Identify which cell holds the provided text, then report its [X, Y] central coordinate. 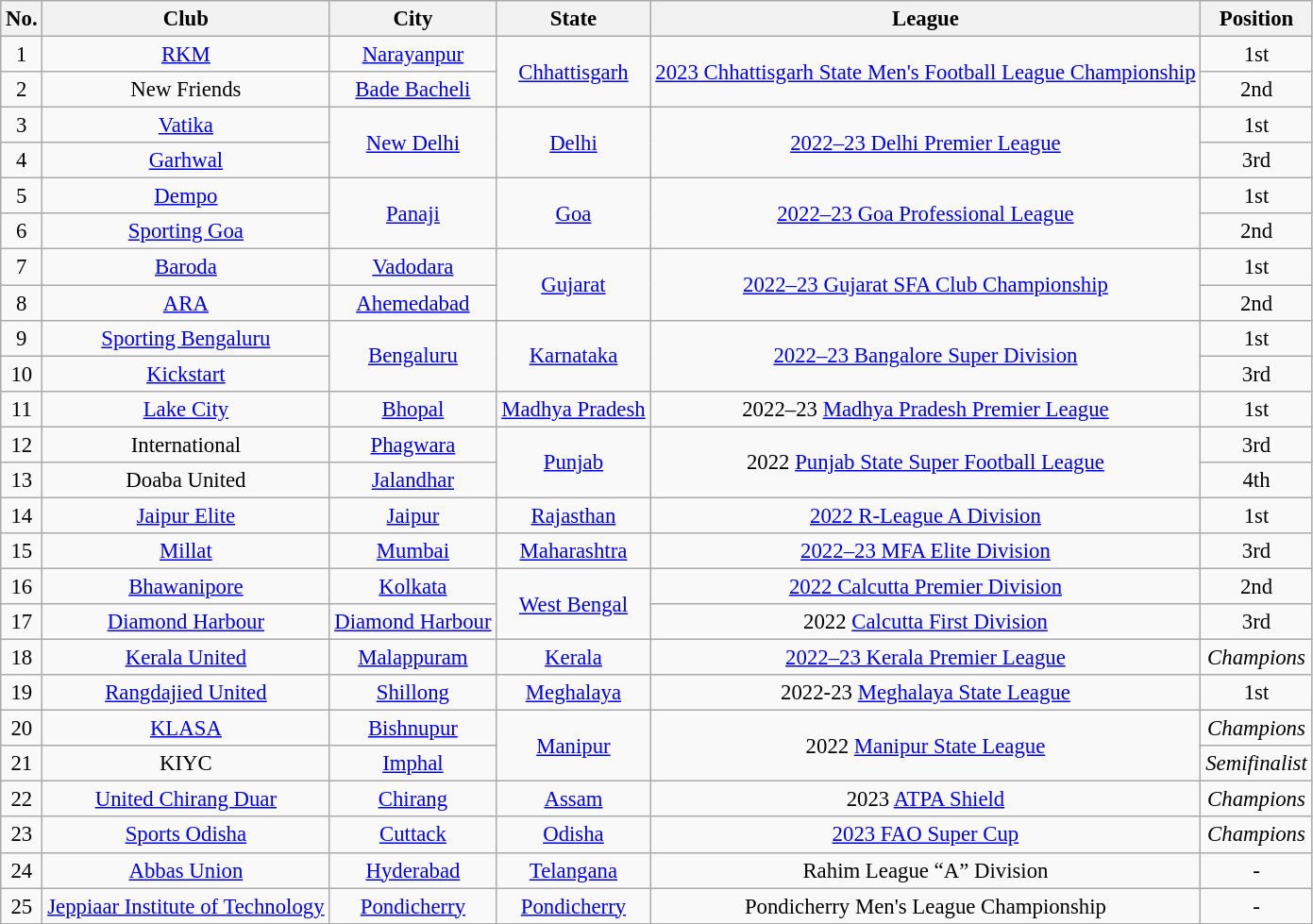
Sports Odisha [186, 835]
Kerala [574, 658]
RKM [186, 55]
2022–23 Kerala Premier League [925, 658]
Bhopal [413, 409]
Delhi [574, 143]
State [574, 19]
KIYC [186, 764]
2022–23 Bangalore Super Division [925, 355]
8 [22, 303]
22 [22, 799]
Garhwal [186, 160]
New Friends [186, 90]
Ahemedabad [413, 303]
2023 FAO Super Cup [925, 835]
Gujarat [574, 285]
20 [22, 729]
Karnataka [574, 355]
Meghalaya [574, 693]
Bhawanipore [186, 586]
No. [22, 19]
City [413, 19]
2022 Calcutta First Division [925, 622]
Punjab [574, 462]
18 [22, 658]
Vadodara [413, 267]
Millat [186, 551]
2 [22, 90]
Chirang [413, 799]
West Bengal [574, 604]
2022 R-League A Division [925, 515]
Vatika [186, 126]
Jeppiaar Institute of Technology [186, 906]
1 [22, 55]
2023 Chhattisgarh State Men's Football League Championship [925, 72]
11 [22, 409]
Doaba United [186, 480]
9 [22, 338]
2022–23 Delhi Premier League [925, 143]
3 [22, 126]
United Chirang Duar [186, 799]
7 [22, 267]
Bade Bacheli [413, 90]
Mumbai [413, 551]
2022 Manipur State League [925, 746]
4 [22, 160]
Madhya Pradesh [574, 409]
16 [22, 586]
Shillong [413, 693]
Abbas Union [186, 870]
Rahim League “A” Division [925, 870]
International [186, 445]
Phagwara [413, 445]
ARA [186, 303]
12 [22, 445]
23 [22, 835]
Hyderabad [413, 870]
Rangdajied United [186, 693]
Maharashtra [574, 551]
Baroda [186, 267]
Imphal [413, 764]
Sporting Goa [186, 231]
Sporting Bengaluru [186, 338]
Club [186, 19]
2022-23 Meghalaya State League [925, 693]
5 [22, 196]
Lake City [186, 409]
24 [22, 870]
Bishnupur [413, 729]
13 [22, 480]
Chhattisgarh [574, 72]
Rajasthan [574, 515]
17 [22, 622]
2022–23 Gujarat SFA Club Championship [925, 285]
New Delhi [413, 143]
15 [22, 551]
Narayanpur [413, 55]
10 [22, 374]
Kickstart [186, 374]
Pondicherry Men's League Championship [925, 906]
Position [1256, 19]
14 [22, 515]
2022–23 MFA Elite Division [925, 551]
Kolkata [413, 586]
Cuttack [413, 835]
4th [1256, 480]
Bengaluru [413, 355]
Semifinalist [1256, 764]
Telangana [574, 870]
6 [22, 231]
Goa [574, 213]
Dempo [186, 196]
2022–23 Madhya Pradesh Premier League [925, 409]
League [925, 19]
Jalandhar [413, 480]
Assam [574, 799]
Jaipur [413, 515]
25 [22, 906]
Manipur [574, 746]
Panaji [413, 213]
KLASA [186, 729]
21 [22, 764]
Jaipur Elite [186, 515]
Odisha [574, 835]
2022–23 Goa Professional League [925, 213]
19 [22, 693]
Malappuram [413, 658]
Kerala United [186, 658]
2022 Punjab State Super Football League [925, 462]
2022 Calcutta Premier Division [925, 586]
2023 ATPA Shield [925, 799]
